Locate the cell with the specified text and output its [x, y] center coordinate. 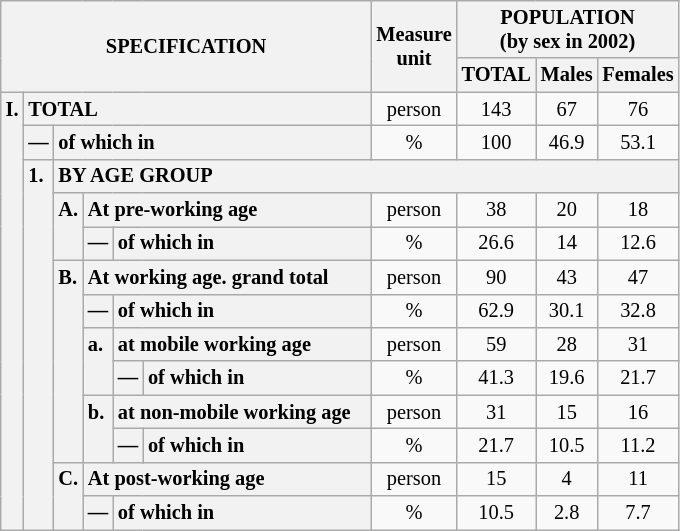
At pre-working age [227, 210]
26.6 [496, 243]
BY AGE GROUP [366, 176]
C. [68, 496]
At working age. grand total [227, 277]
7.7 [638, 513]
43 [567, 277]
47 [638, 277]
100 [496, 142]
143 [496, 109]
I. [12, 311]
POPULATION (by sex in 2002) [568, 29]
14 [567, 243]
59 [496, 344]
18 [638, 210]
53.1 [638, 142]
At post-working age [227, 479]
B. [68, 361]
Females [638, 75]
2.8 [567, 513]
20 [567, 210]
1. [38, 344]
A. [68, 226]
b. [98, 428]
62.9 [496, 311]
30.1 [567, 311]
at mobile working age [242, 344]
41.3 [496, 378]
90 [496, 277]
67 [567, 109]
46.9 [567, 142]
12.6 [638, 243]
SPECIFICATION [186, 46]
19.6 [567, 378]
Measure unit [414, 46]
4 [567, 479]
38 [496, 210]
a. [98, 360]
28 [567, 344]
16 [638, 412]
11 [638, 479]
11.2 [638, 445]
76 [638, 109]
32.8 [638, 311]
at non-mobile working age [242, 412]
Males [567, 75]
